Identify which cell holds the provided text, then report its (x, y) central coordinate. 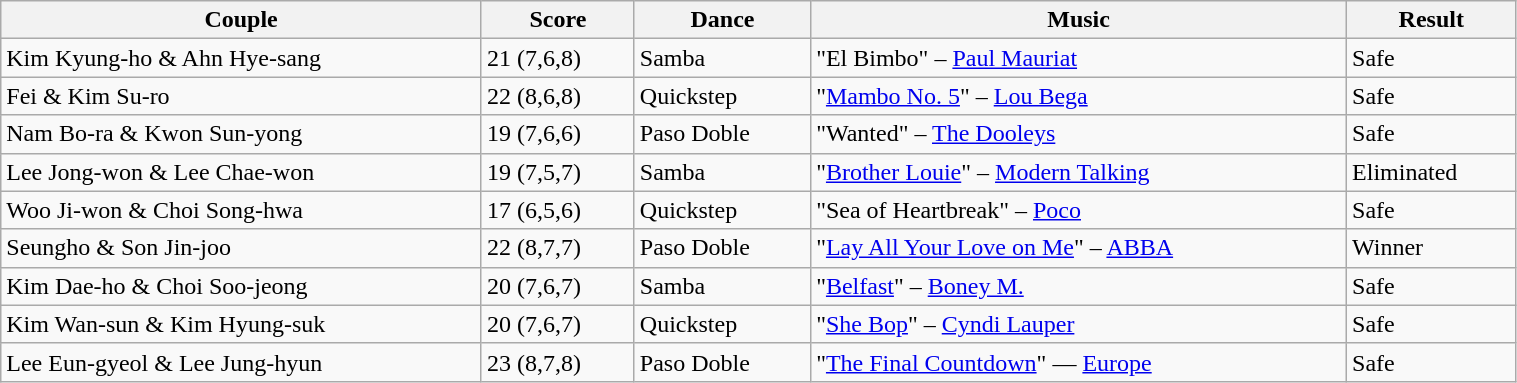
23 (8,7,8) (558, 362)
Score (558, 20)
"Belfast" – Boney M. (1079, 286)
Result (1432, 20)
Fei & Kim Su-ro (242, 96)
Nam Bo-ra & Kwon Sun-yong (242, 134)
19 (7,6,6) (558, 134)
21 (7,6,8) (558, 58)
Couple (242, 20)
17 (6,5,6) (558, 210)
Kim Dae-ho & Choi Soo-jeong (242, 286)
Eliminated (1432, 172)
"Sea of Heartbreak" – Poco (1079, 210)
"Wanted" – The Dooleys (1079, 134)
Dance (722, 20)
"Lay All Your Love on Me" – ABBA (1079, 248)
"El Bimbo" – Paul Mauriat (1079, 58)
"She Bop" – Cyndi Lauper (1079, 324)
"Brother Louie" – Modern Talking (1079, 172)
Lee Jong-won & Lee Chae-won (242, 172)
"Mambo No. 5" – Lou Bega (1079, 96)
Kim Wan-sun & Kim Hyung-suk (242, 324)
Kim Kyung-ho & Ahn Hye-sang (242, 58)
Lee Eun-gyeol & Lee Jung-hyun (242, 362)
"The Final Countdown" — Europe (1079, 362)
19 (7,5,7) (558, 172)
22 (8,7,7) (558, 248)
Winner (1432, 248)
Woo Ji-won & Choi Song-hwa (242, 210)
Music (1079, 20)
Seungho & Son Jin-joo (242, 248)
22 (8,6,8) (558, 96)
